Find where the given text appears and provide that cell's center as (x, y) coordinate. 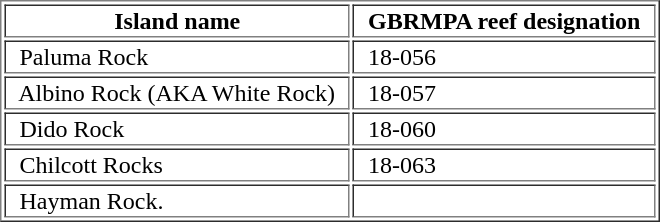
GBRMPA reef designation (504, 20)
18-057 (504, 92)
Dido Rock (177, 128)
Hayman Rock. (177, 200)
Albino Rock (AKA White Rock) (177, 92)
18-063 (504, 164)
Chilcott Rocks (177, 164)
Island name (177, 20)
18-060 (504, 128)
Paluma Rock (177, 56)
18-056 (504, 56)
